Pinpoint the cell where the given text exists, returning its [x, y] midpoint coordinate. 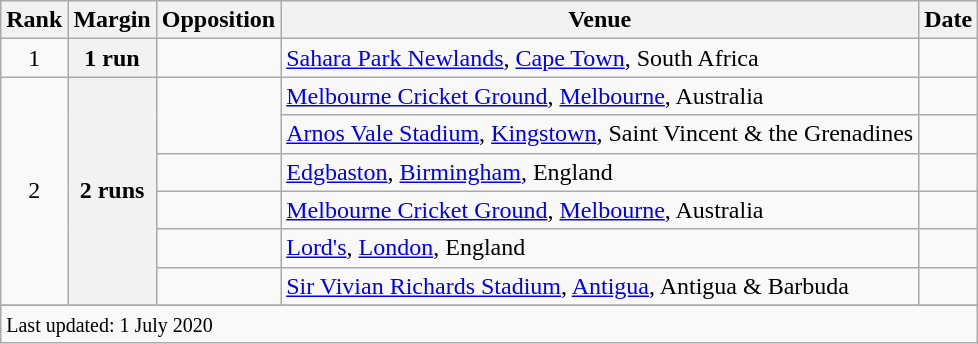
Margin [112, 20]
Date [948, 20]
Venue [600, 20]
Lord's, London, England [600, 248]
Last updated: 1 July 2020 [490, 324]
1 run [112, 58]
2 runs [112, 191]
2 [34, 191]
Rank [34, 20]
Sir Vivian Richards Stadium, Antigua, Antigua & Barbuda [600, 286]
Opposition [218, 20]
Sahara Park Newlands, Cape Town, South Africa [600, 58]
Arnos Vale Stadium, Kingstown, Saint Vincent & the Grenadines [600, 134]
1 [34, 58]
Edgbaston, Birmingham, England [600, 172]
